Determine the [X, Y] coordinate at the center of the cell enclosing the given text.  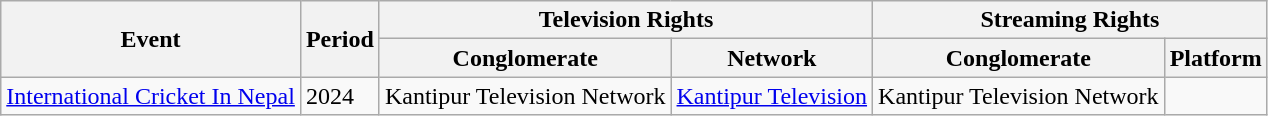
Television Rights [626, 20]
Period [340, 39]
Kantipur Television [772, 96]
Platform [1216, 58]
Network [772, 58]
International Cricket In Nepal [151, 96]
Streaming Rights [1070, 20]
2024 [340, 96]
Event [151, 39]
